Capture the cell that displays the provided text and extract its (x, y) central coordinate. 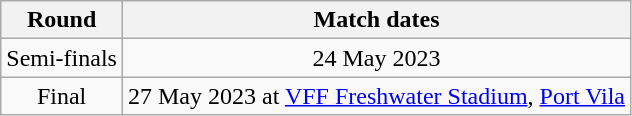
Final (62, 96)
27 May 2023 at VFF Freshwater Stadium, Port Vila (376, 96)
Round (62, 20)
24 May 2023 (376, 58)
Semi-finals (62, 58)
Match dates (376, 20)
